Output the (X, Y) coordinate of the center of the cell containing the given text.  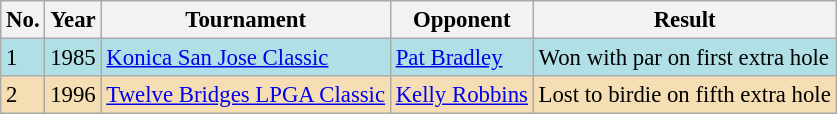
2 (23, 95)
Result (684, 20)
1 (23, 58)
Tournament (246, 20)
Opponent (462, 20)
Konica San Jose Classic (246, 58)
Won with par on first extra hole (684, 58)
Kelly Robbins (462, 95)
No. (23, 20)
Year (73, 20)
Twelve Bridges LPGA Classic (246, 95)
1985 (73, 58)
Lost to birdie on fifth extra hole (684, 95)
1996 (73, 95)
Pat Bradley (462, 58)
